Output the [X, Y] coordinate of the center of the cell containing the given text.  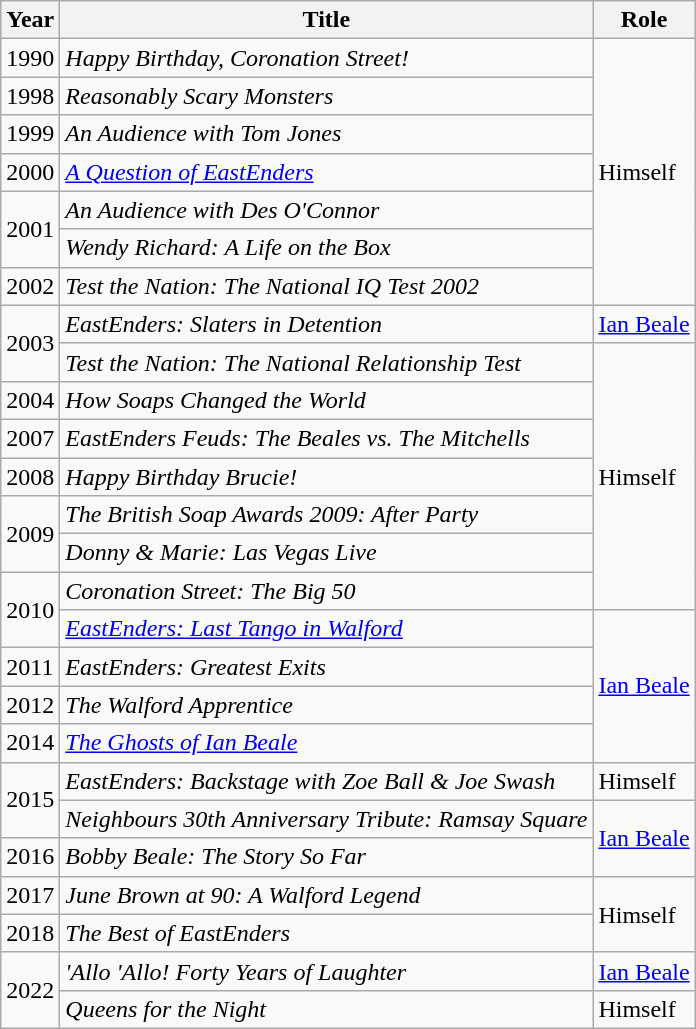
How Soaps Changed the World [326, 400]
1999 [30, 134]
An Audience with Des O'Connor [326, 210]
The Ghosts of Ian Beale [326, 743]
EastEnders: Greatest Exits [326, 667]
Happy Birthday Brucie! [326, 477]
Test the Nation: The National IQ Test 2002 [326, 286]
Year [30, 20]
EastEnders: Last Tango in Walford [326, 629]
Wendy Richard: A Life on the Box [326, 248]
Queens for the Night [326, 1009]
The British Soap Awards 2009: After Party [326, 515]
The Walford Apprentice [326, 705]
2000 [30, 172]
June Brown at 90: A Walford Legend [326, 895]
2011 [30, 667]
2002 [30, 286]
2015 [30, 800]
1990 [30, 58]
2003 [30, 343]
EastEnders: Backstage with Zoe Ball & Joe Swash [326, 781]
2010 [30, 610]
Neighbours 30th Anniversary Tribute: Ramsay Square [326, 819]
Coronation Street: The Big 50 [326, 591]
1998 [30, 96]
Donny & Marie: Las Vegas Live [326, 553]
An Audience with Tom Jones [326, 134]
Role [644, 20]
'Allo 'Allo! Forty Years of Laughter [326, 971]
2022 [30, 990]
2012 [30, 705]
2008 [30, 477]
2014 [30, 743]
2007 [30, 438]
A Question of EastEnders [326, 172]
Bobby Beale: The Story So Far [326, 857]
Reasonably Scary Monsters [326, 96]
EastEnders Feuds: The Beales vs. The Mitchells [326, 438]
2009 [30, 534]
2016 [30, 857]
Title [326, 20]
2018 [30, 933]
EastEnders: Slaters in Detention [326, 324]
2017 [30, 895]
The Best of EastEnders [326, 933]
Happy Birthday, Coronation Street! [326, 58]
2004 [30, 400]
2001 [30, 229]
Test the Nation: The National Relationship Test [326, 362]
